Provide the [x, y] coordinate of the cell's center where the given text is located.  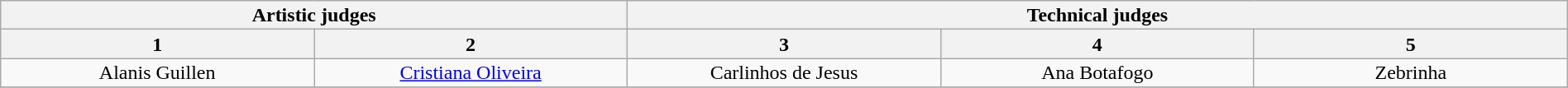
Alanis Guillen [157, 72]
Cristiana Oliveira [471, 72]
Technical judges [1098, 15]
Zebrinha [1411, 72]
Artistic judges [314, 15]
1 [157, 44]
Ana Botafogo [1097, 72]
4 [1097, 44]
3 [784, 44]
5 [1411, 44]
Carlinhos de Jesus [784, 72]
2 [471, 44]
